Locate the cell with the specified text and output its [x, y] center coordinate. 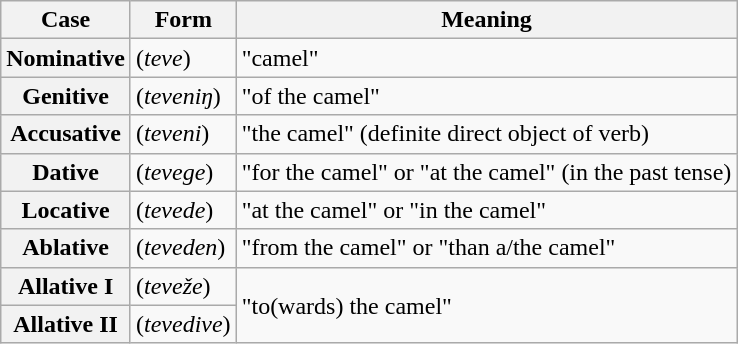
Allative II [66, 324]
(teveni) [183, 134]
"to(wards) the camel" [486, 305]
Meaning [486, 20]
"at the camel" or "in the camel" [486, 210]
Case [66, 20]
Ablative [66, 248]
"for the camel" or "at the camel" (in the past tense) [486, 172]
"from the camel" or "than a/the camel" [486, 248]
"of the camel" [486, 96]
Locative [66, 210]
Dative [66, 172]
(tevege) [183, 172]
Allative I [66, 286]
Nominative [66, 58]
(teve) [183, 58]
"the camel" (definite direct object of verb) [486, 134]
(teveden) [183, 248]
Accusative [66, 134]
Form [183, 20]
(teveže) [183, 286]
(tevedive) [183, 324]
(tevede) [183, 210]
Genitive [66, 96]
"camel" [486, 58]
(teveniŋ) [183, 96]
